Detect which cell encompasses the target text, then output its [x, y] center coordinate. 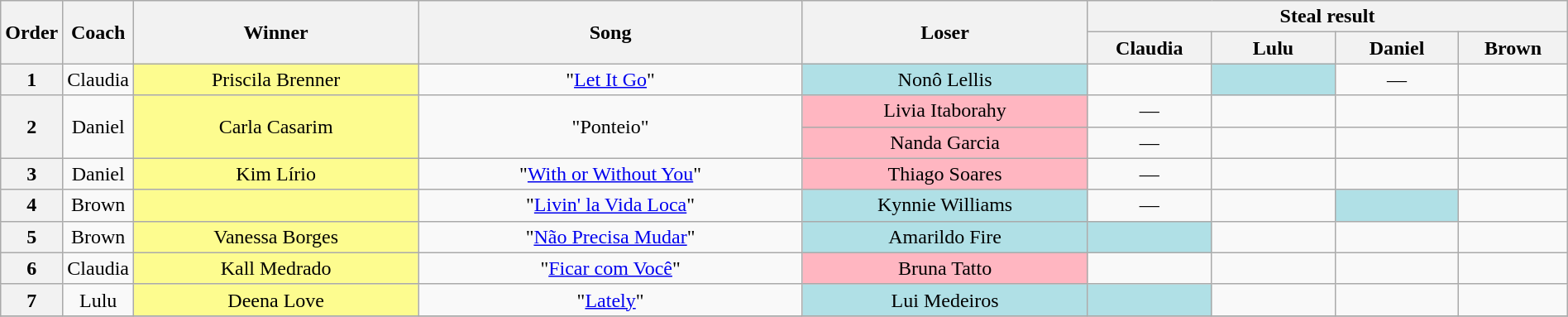
Coach [98, 32]
4 [31, 205]
"Não Precisa Mudar" [610, 237]
3 [31, 174]
"With or Without You" [610, 174]
2 [31, 127]
Steal result [1327, 17]
Song [610, 32]
Livia Itaborahy [944, 111]
Loser [944, 32]
6 [31, 268]
Priscila Brenner [276, 79]
Lui Medeiros [944, 300]
Kynnie Williams [944, 205]
Vanessa Borges [276, 237]
"Let It Go" [610, 79]
Amarildo Fire [944, 237]
"Ponteio" [610, 127]
Carla Casarim [276, 127]
"Ficar com Você" [610, 268]
"Livin' la Vida Loca" [610, 205]
Winner [276, 32]
Thiago Soares [944, 174]
Nonô Lellis [944, 79]
Bruna Tatto [944, 268]
Deena Love [276, 300]
Kim Lírio [276, 174]
Nanda Garcia [944, 142]
7 [31, 300]
Order [31, 32]
5 [31, 237]
Kall Medrado [276, 268]
"Lately" [610, 300]
1 [31, 79]
